For the text-containing cell, return its midpoint in [x, y] coordinate format. 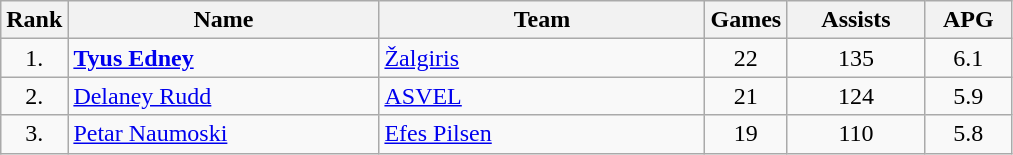
5.9 [968, 96]
2. [34, 96]
21 [746, 96]
Name [224, 20]
Rank [34, 20]
3. [34, 134]
5.8 [968, 134]
110 [856, 134]
22 [746, 58]
Assists [856, 20]
Tyus Edney [224, 58]
ASVEL [542, 96]
Žalgiris [542, 58]
Efes Pilsen [542, 134]
19 [746, 134]
6.1 [968, 58]
Delaney Rudd [224, 96]
1. [34, 58]
Team [542, 20]
Petar Naumoski [224, 134]
135 [856, 58]
APG [968, 20]
124 [856, 96]
Games [746, 20]
